Search for the cell housing the specified text and yield its [x, y] center coordinate. 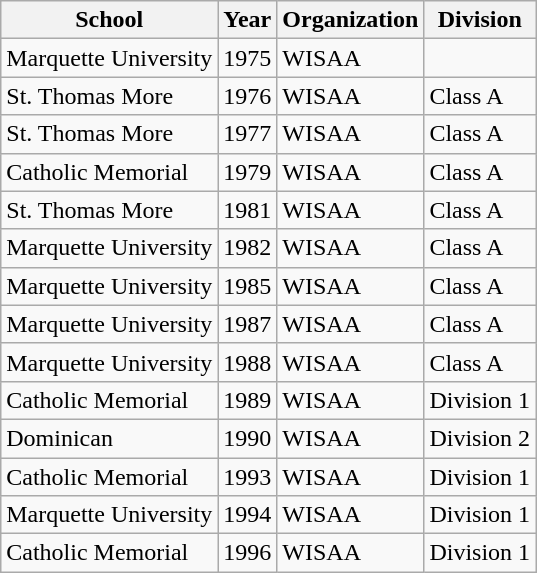
1981 [248, 210]
Division 2 [480, 438]
1988 [248, 362]
1982 [248, 248]
Dominican [110, 438]
1976 [248, 96]
1987 [248, 324]
1989 [248, 400]
1996 [248, 553]
School [110, 20]
Year [248, 20]
1977 [248, 134]
1994 [248, 515]
1985 [248, 286]
1993 [248, 477]
1990 [248, 438]
1975 [248, 58]
1979 [248, 172]
Organization [350, 20]
Division [480, 20]
